Capture the cell that displays the provided text and extract its (x, y) central coordinate. 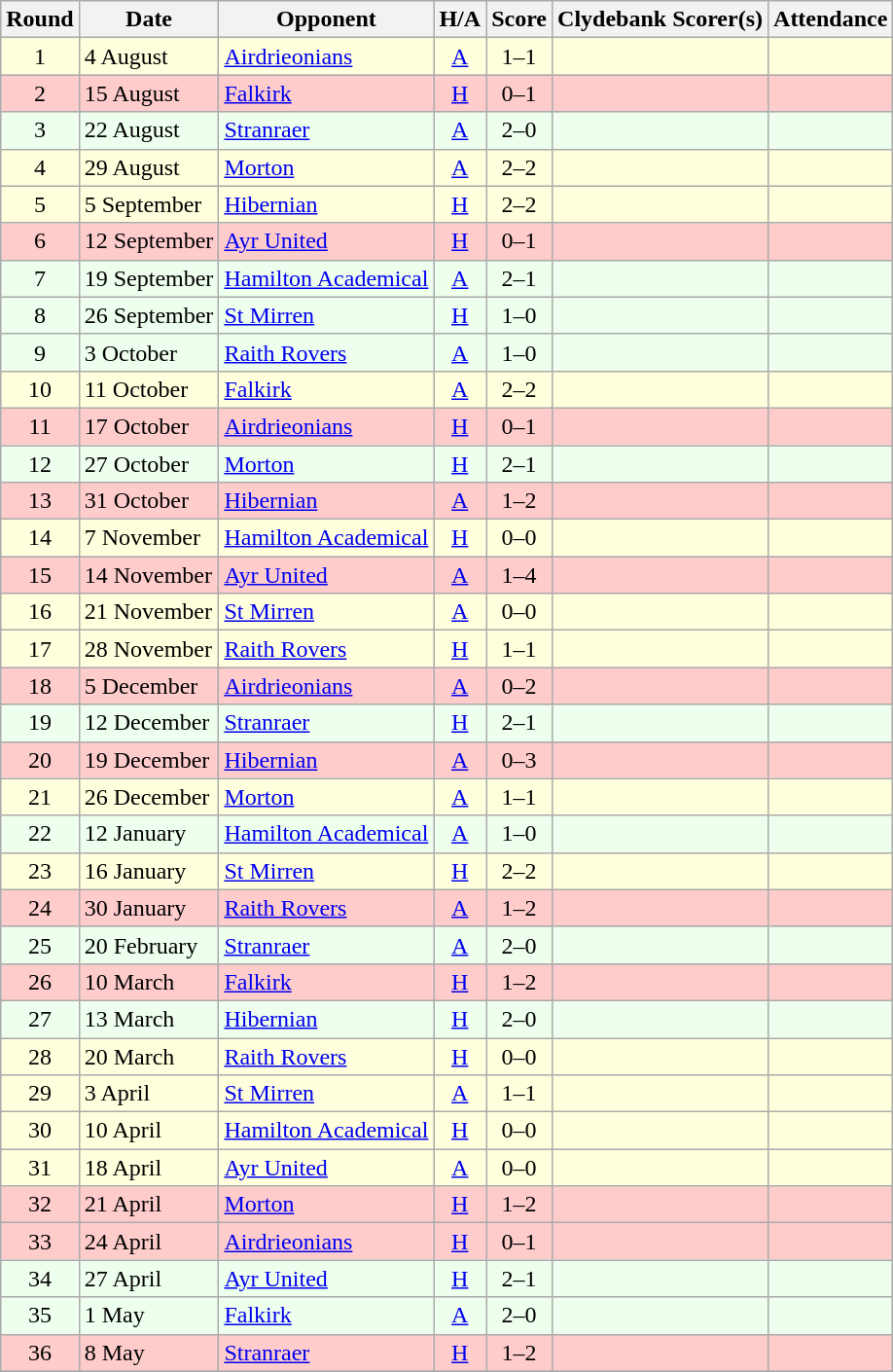
28 November (149, 649)
33 (40, 1242)
31 (40, 1168)
Date (149, 19)
26 September (149, 315)
14 November (149, 575)
30 (40, 1131)
21 April (149, 1205)
8 (40, 315)
9 (40, 352)
12 (40, 464)
34 (40, 1279)
29 August (149, 167)
17 October (149, 426)
H/A (460, 19)
10 April (149, 1131)
12 September (149, 241)
15 August (149, 93)
11 October (149, 389)
0–3 (519, 760)
1–4 (519, 575)
5 December (149, 686)
8 May (149, 1353)
12 January (149, 834)
7 November (149, 538)
20 February (149, 945)
5 (40, 204)
27 (40, 1019)
35 (40, 1316)
19 December (149, 760)
Opponent (327, 19)
0–2 (519, 686)
18 (40, 686)
24 (40, 908)
29 (40, 1094)
2 (40, 93)
10 (40, 389)
5 September (149, 204)
14 (40, 538)
Score (519, 19)
32 (40, 1205)
21 November (149, 612)
19 (40, 723)
Round (40, 19)
19 September (149, 278)
28 (40, 1056)
27 April (149, 1279)
4 August (149, 56)
12 December (149, 723)
1 May (149, 1316)
22 August (149, 130)
3 October (149, 352)
23 (40, 871)
18 April (149, 1168)
25 (40, 945)
6 (40, 241)
20 (40, 760)
20 March (149, 1056)
10 March (149, 982)
4 (40, 167)
Attendance (831, 19)
17 (40, 649)
27 October (149, 464)
11 (40, 426)
3 (40, 130)
Clydebank Scorer(s) (661, 19)
13 March (149, 1019)
22 (40, 834)
13 (40, 501)
26 (40, 982)
7 (40, 278)
26 December (149, 797)
21 (40, 797)
15 (40, 575)
36 (40, 1353)
16 January (149, 871)
30 January (149, 908)
1 (40, 56)
3 April (149, 1094)
16 (40, 612)
24 April (149, 1242)
31 October (149, 501)
